Output the (X, Y) coordinate of the center of the cell containing the given text.  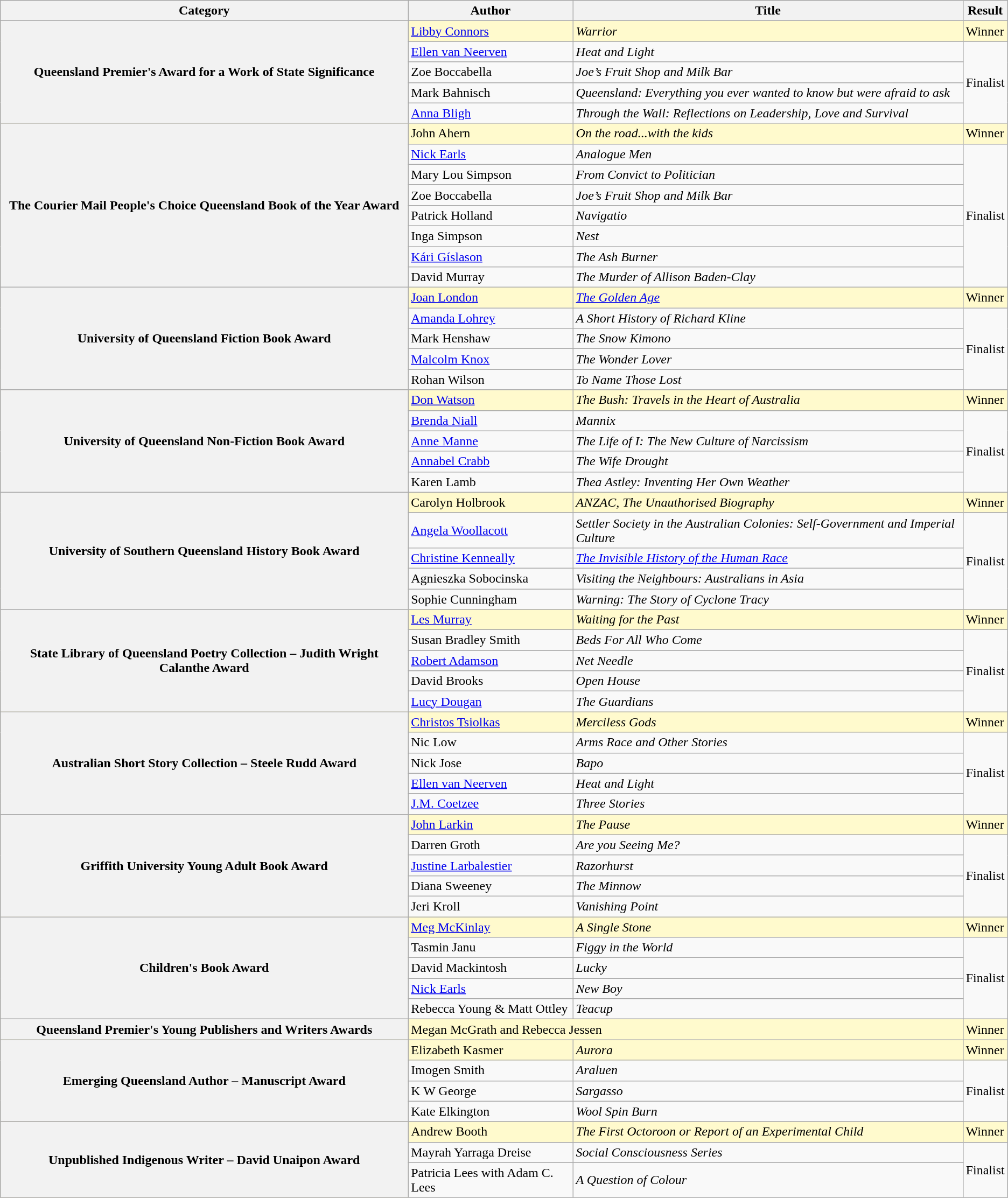
University of Southern Queensland History Book Award (205, 550)
Merciless Gods (768, 722)
Beds For All Who Come (768, 640)
The Courier Mail People's Choice Queensland Book of the Year Award (205, 205)
Sargasso (768, 1091)
Darren Groth (491, 845)
University of Queensland Fiction Book Award (205, 339)
The Bush: Travels in the Heart of Australia (768, 400)
J.M. Coetzee (491, 804)
Emerging Queensland Author – Manuscript Award (205, 1081)
Rebecca Young & Matt Ottley (491, 1009)
Amanda Lohrey (491, 318)
Robert Adamson (491, 661)
Jeri Kroll (491, 906)
Nick Jose (491, 763)
Kate Elkington (491, 1111)
The Golden Age (768, 298)
Children's Book Award (205, 968)
Malcolm Knox (491, 359)
The Life of I: The New Culture of Narcissism (768, 441)
Analogue Men (768, 154)
Meg McKinlay (491, 927)
Christos Tsiolkas (491, 722)
A Short History of Richard Kline (768, 318)
Annabel Crabb (491, 461)
Author (491, 11)
The First Octoroon or Report of an Experimental Child (768, 1132)
Joan London (491, 298)
Patricia Lees with Adam C. Lees (491, 1180)
The Snow Kimono (768, 339)
Les Murray (491, 620)
Kári Gíslason (491, 257)
Tasmin Janu (491, 948)
Thea Astley: Inventing Her Own Weather (768, 482)
Mannix (768, 421)
Mary Lou Simpson (491, 174)
Justine Larbalestier (491, 865)
Bapo (768, 763)
Warning: The Story of Cyclone Tracy (768, 599)
Aurora (768, 1050)
Mark Bahnisch (491, 93)
ANZAC, The Unauthorised Biography (768, 502)
Christine Kenneally (491, 558)
Title (768, 11)
Queensland Premier's Young Publishers and Writers Awards (205, 1029)
A Single Stone (768, 927)
Visiting the Neighbours: Australians in Asia (768, 578)
David Murray (491, 277)
Angela Woollacott (491, 530)
Social Consciousness Series (768, 1152)
The Minnow (768, 886)
The Invisible History of the Human Race (768, 558)
New Boy (768, 989)
Teacup (768, 1009)
Unpublished Indigenous Writer – David Unaipon Award (205, 1160)
Category (205, 11)
Imogen Smith (491, 1070)
Andrew Booth (491, 1132)
To Name Those Lost (768, 380)
Inga Simpson (491, 236)
Elizabeth Kasmer (491, 1050)
Sophie Cunningham (491, 599)
Rohan Wilson (491, 380)
Australian Short Story Collection – Steele Rudd Award (205, 763)
Wool Spin Burn (768, 1111)
Mayrah Yarraga Dreise (491, 1152)
David Mackintosh (491, 968)
Razorhurst (768, 865)
Queensland Premier's Award for a Work of State Significance (205, 72)
Anna Bligh (491, 113)
Are you Seeing Me? (768, 845)
Net Needle (768, 661)
Araluen (768, 1070)
Nest (768, 236)
On the road...with the kids (768, 134)
Anne Manne (491, 441)
University of Queensland Non-Fiction Book Award (205, 441)
Carolyn Holbrook (491, 502)
The Wife Drought (768, 461)
K W George (491, 1091)
Patrick Holland (491, 215)
The Murder of Allison Baden-Clay (768, 277)
State Library of Queensland Poetry Collection – Judith Wright Calanthe Award (205, 661)
A Question of Colour (768, 1180)
David Brooks (491, 681)
The Wonder Lover (768, 359)
Vanishing Point (768, 906)
Settler Society in the Australian Colonies: Self-Government and Imperial Culture (768, 530)
Susan Bradley Smith (491, 640)
Karen Lamb (491, 482)
The Ash Burner (768, 257)
From Convict to Politician (768, 174)
Diana Sweeney (491, 886)
Through the Wall: Reflections on Leadership, Love and Survival (768, 113)
Libby Connors (491, 31)
John Ahern (491, 134)
Brenda Niall (491, 421)
Nic Low (491, 742)
The Guardians (768, 702)
Open House (768, 681)
John Larkin (491, 824)
The Pause (768, 824)
Lucky (768, 968)
Agnieszka Sobocinska (491, 578)
Navigatio (768, 215)
Three Stories (768, 804)
Result (985, 11)
Griffith University Young Adult Book Award (205, 865)
Lucy Dougan (491, 702)
Waiting for the Past (768, 620)
Warrior (768, 31)
Queensland: Everything you ever wanted to know but were afraid to ask (768, 93)
Arms Race and Other Stories (768, 742)
Don Watson (491, 400)
Mark Henshaw (491, 339)
Megan McGrath and Rebecca Jessen (685, 1029)
Figgy in the World (768, 948)
